From the cell containing the given text, extract its center point as (X, Y) coordinate. 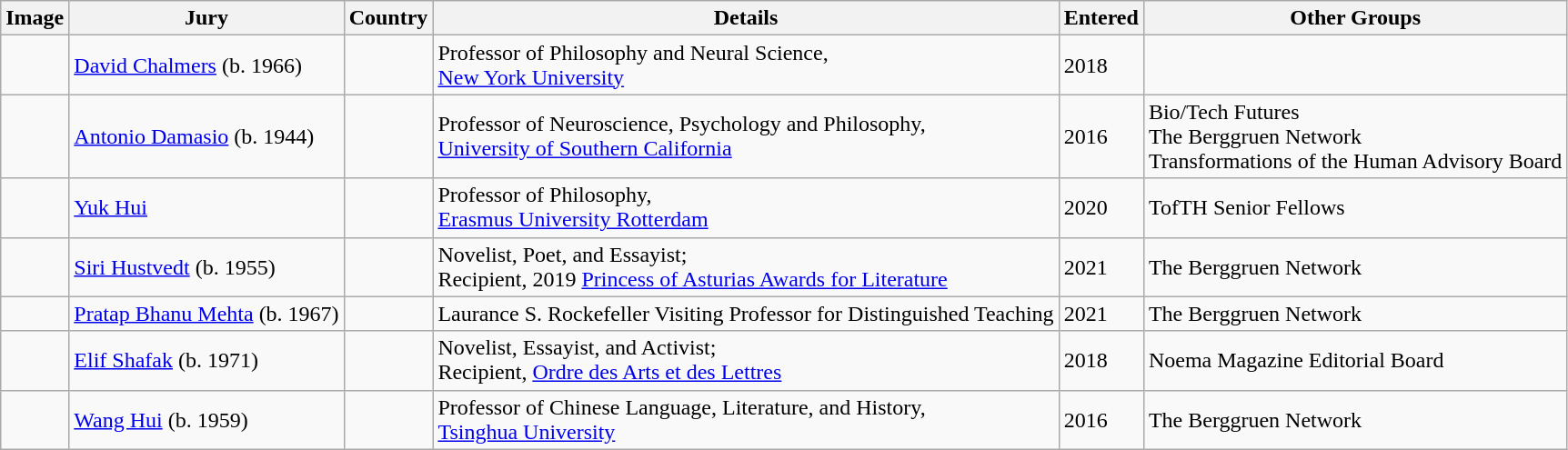
Novelist, Essayist, and Activist; Recipient, Ordre des Arts et des Lettres (746, 360)
Professor of Chinese Language, Literature, and History, Tsinghua University (746, 420)
Image (35, 18)
Antonio Damasio (b. 1944) (206, 136)
Laurance S. Rockefeller Visiting Professor for Distinguished Teaching (746, 314)
Other Groups (1355, 18)
Novelist, Poet, and Essayist; Recipient, 2019 Princess of Asturias Awards for Literature (746, 267)
Professor of Philosophy and Neural Science, New York University (746, 65)
Pratap Bhanu Mehta (b. 1967) (206, 314)
Yuk Hui (206, 207)
Siri Hustvedt (b. 1955) (206, 267)
TofTH Senior Fellows (1355, 207)
Details (746, 18)
Noema Magazine Editorial Board (1355, 360)
Jury (206, 18)
Bio/Tech FuturesThe Berggruen NetworkTransformations of the Human Advisory Board (1355, 136)
Country (388, 18)
Professor of Philosophy, Erasmus University Rotterdam (746, 207)
Wang Hui (b. 1959) (206, 420)
Entered (1101, 18)
David Chalmers (b. 1966) (206, 65)
Elif Shafak (b. 1971) (206, 360)
2020 (1101, 207)
Professor of Neuroscience, Psychology and Philosophy, University of Southern California (746, 136)
